Return the (x, y) coordinate for the center point of the cell that contains the specified text.  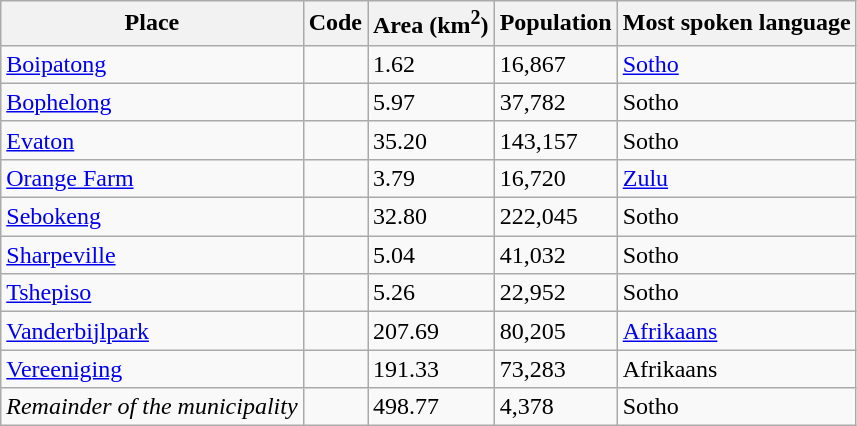
22,952 (556, 293)
Vanderbijlpark (152, 331)
35.20 (432, 140)
222,045 (556, 217)
Population (556, 24)
498.77 (432, 407)
143,157 (556, 140)
3.79 (432, 178)
73,283 (556, 369)
Bophelong (152, 102)
Orange Farm (152, 178)
191.33 (432, 369)
1.62 (432, 64)
16,867 (556, 64)
5.97 (432, 102)
Sebokeng (152, 217)
Most spoken language (736, 24)
37,782 (556, 102)
4,378 (556, 407)
41,032 (556, 255)
Sharpeville (152, 255)
5.26 (432, 293)
Vereeniging (152, 369)
32.80 (432, 217)
Area (km2) (432, 24)
Tshepiso (152, 293)
5.04 (432, 255)
Evaton (152, 140)
16,720 (556, 178)
80,205 (556, 331)
Boipatong (152, 64)
Code (335, 24)
207.69 (432, 331)
Remainder of the municipality (152, 407)
Zulu (736, 178)
Place (152, 24)
